Find where the given text appears and provide that cell's center as (x, y) coordinate. 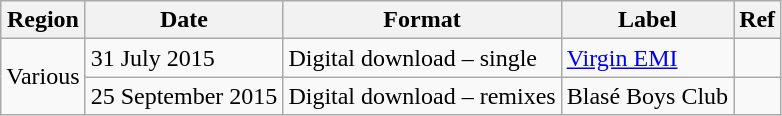
Virgin EMI (647, 58)
25 September 2015 (184, 96)
Blasé Boys Club (647, 96)
Label (647, 20)
Digital download – remixes (422, 96)
Digital download – single (422, 58)
Format (422, 20)
Various (43, 77)
31 July 2015 (184, 58)
Ref (758, 20)
Date (184, 20)
Region (43, 20)
